Determine the [x, y] coordinate at the center of the cell enclosing the given text.  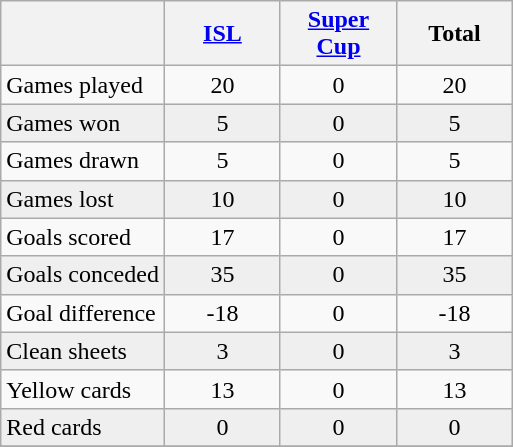
Yellow cards [83, 389]
ISL [222, 34]
Goal difference [83, 313]
Games won [83, 123]
Goals scored [83, 237]
Games drawn [83, 161]
Total [455, 34]
Super Cup [338, 34]
Red cards [83, 427]
Games played [83, 85]
Games lost [83, 199]
Clean sheets [83, 351]
Goals conceded [83, 275]
